Locate the cell with the specified text and output its (X, Y) center coordinate. 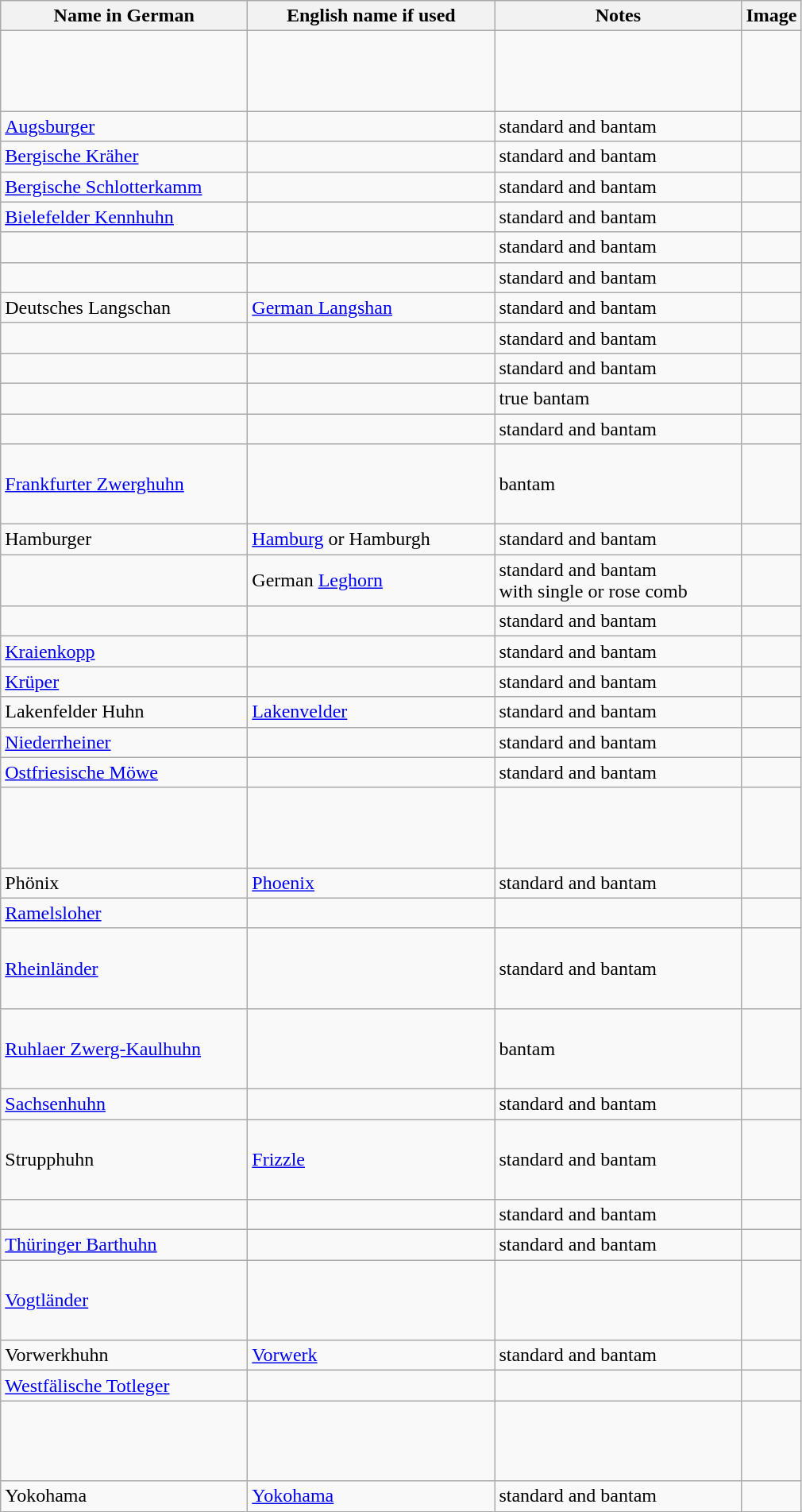
Frizzle (372, 1158)
Sachsenhuhn (124, 1104)
Lakenfelder Huhn (124, 712)
German Leghorn (372, 580)
Niederrheiner (124, 742)
Kraienkopp (124, 652)
Deutsches Langschan (124, 307)
Rheinländer (124, 968)
Ramelsloher (124, 913)
Thüringer Barthuhn (124, 1245)
Image (772, 16)
Ruhlaer Zwerg-Kaulhuhn (124, 1049)
Augsburger (124, 126)
Hamburg or Hamburgh (372, 539)
Strupphuhn (124, 1158)
Lakenvelder (372, 712)
Notes (618, 16)
Frankfurter Zwerghuhn (124, 485)
Bielefelder Kennhuhn (124, 217)
Phönix (124, 883)
Westfälische Totleger (124, 1386)
Phoenix (372, 883)
Ostfriesische Möwe (124, 772)
Vorwerkhuhn (124, 1355)
Bergische Schlotterkamm (124, 187)
standard and bantamwith single or rose comb (618, 580)
Bergische Kräher (124, 157)
German Langshan (372, 307)
Vorwerk (372, 1355)
true bantam (618, 398)
Vogtländer (124, 1300)
English name if used (372, 16)
Name in German (124, 16)
Hamburger (124, 539)
Krüper (124, 682)
